Provide the [x, y] coordinate of the cell's center where the given text is located.  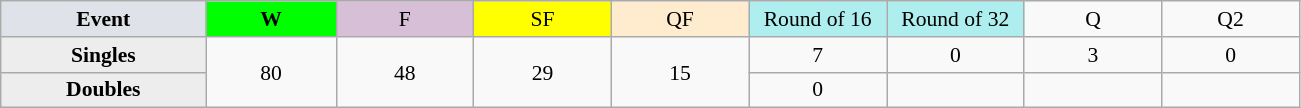
Singles [104, 55]
7 [818, 55]
80 [271, 72]
QF [680, 19]
Event [104, 19]
Q [1093, 19]
3 [1093, 55]
Doubles [104, 90]
Q2 [1231, 19]
29 [543, 72]
Round of 16 [818, 19]
W [271, 19]
15 [680, 72]
SF [543, 19]
Round of 32 [955, 19]
48 [405, 72]
F [405, 19]
